Output the (x, y) coordinate of the center of the cell containing the given text.  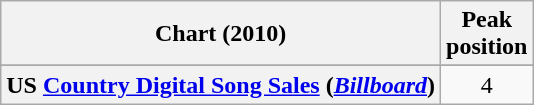
4 (487, 85)
Peakposition (487, 34)
Chart (2010) (221, 34)
US Country Digital Song Sales (Billboard) (221, 85)
